Find where the given text appears and provide that cell's center as [X, Y] coordinate. 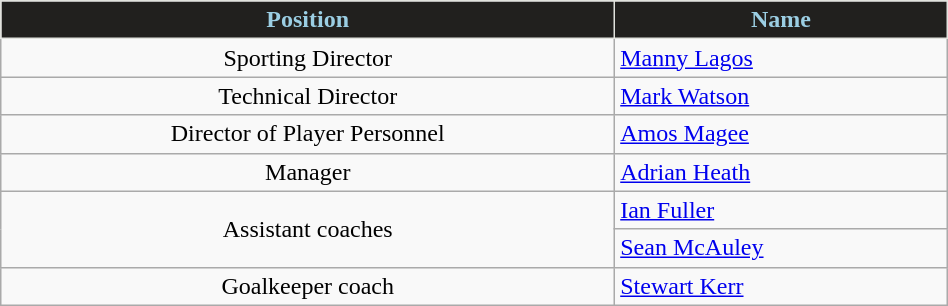
Adrian Heath [782, 172]
Position [308, 20]
Stewart Kerr [782, 286]
Manny Lagos [782, 58]
Mark Watson [782, 96]
Amos Magee [782, 134]
Sporting Director [308, 58]
Ian Fuller [782, 210]
Technical Director [308, 96]
Assistant coaches [308, 229]
Name [782, 20]
Director of Player Personnel [308, 134]
Manager [308, 172]
Sean McAuley [782, 248]
Goalkeeper coach [308, 286]
